Detect which cell encompasses the target text, then output its [X, Y] center coordinate. 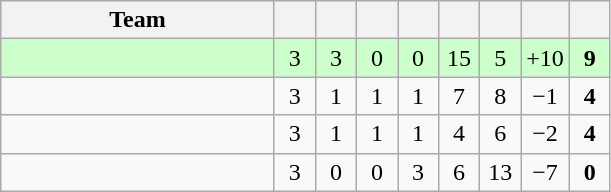
5 [500, 58]
15 [460, 58]
7 [460, 96]
−1 [546, 96]
−2 [546, 134]
9 [590, 58]
Team [138, 20]
+10 [546, 58]
13 [500, 172]
8 [500, 96]
−7 [546, 172]
